Search for the cell housing the specified text and yield its [X, Y] center coordinate. 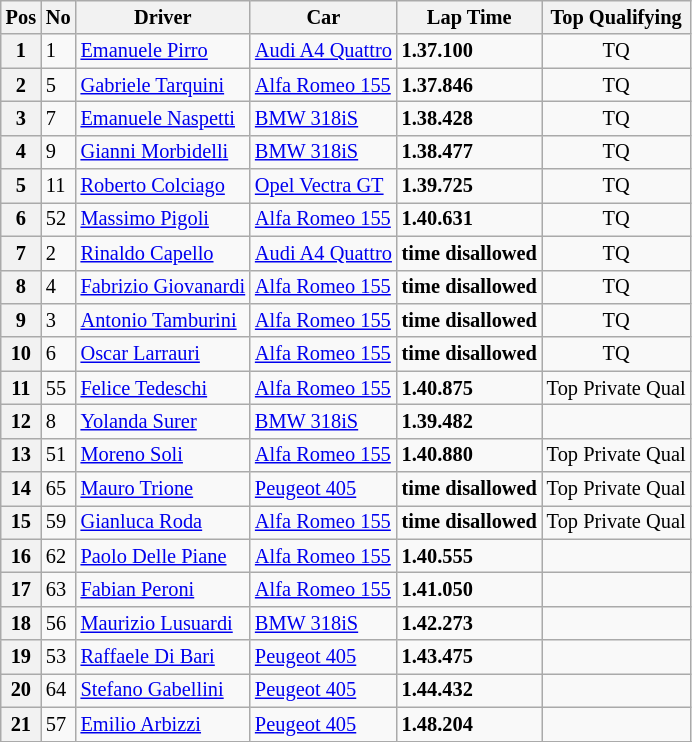
Top Qualifying [616, 17]
Fabian Peroni [163, 589]
10 [21, 354]
1.39.725 [470, 186]
Raffaele Di Bari [163, 657]
55 [58, 388]
17 [21, 589]
Massimo Pigoli [163, 219]
No [58, 17]
Gianluca Roda [163, 522]
1.40.631 [470, 219]
Stefano Gabellini [163, 690]
59 [58, 522]
Emanuele Naspetti [163, 118]
18 [21, 623]
1.38.477 [470, 152]
Yolanda Surer [163, 421]
52 [58, 219]
12 [21, 421]
14 [21, 489]
Antonio Tamburini [163, 320]
15 [21, 522]
1.44.432 [470, 690]
19 [21, 657]
Moreno Soli [163, 455]
64 [58, 690]
57 [58, 724]
Emilio Arbizzi [163, 724]
1.37.100 [470, 51]
Gianni Morbidelli [163, 152]
Gabriele Tarquini [163, 85]
65 [58, 489]
21 [21, 724]
1.43.475 [470, 657]
62 [58, 556]
20 [21, 690]
1.41.050 [470, 589]
Lap Time [470, 17]
Paolo Delle Piane [163, 556]
Opel Vectra GT [324, 186]
Felice Tedeschi [163, 388]
56 [58, 623]
Rinaldo Capello [163, 253]
1.38.428 [470, 118]
1.40.875 [470, 388]
63 [58, 589]
Mauro Trione [163, 489]
1.40.555 [470, 556]
1.42.273 [470, 623]
1.40.880 [470, 455]
Oscar Larrauri [163, 354]
Emanuele Pirro [163, 51]
Car [324, 17]
1.39.482 [470, 421]
Driver [163, 17]
1.48.204 [470, 724]
Fabrizio Giovanardi [163, 287]
13 [21, 455]
16 [21, 556]
Maurizio Lusuardi [163, 623]
53 [58, 657]
51 [58, 455]
1.37.846 [470, 85]
Pos [21, 17]
Roberto Colciago [163, 186]
